Extract the [X, Y] coordinate from the center of the cell holding the provided text.  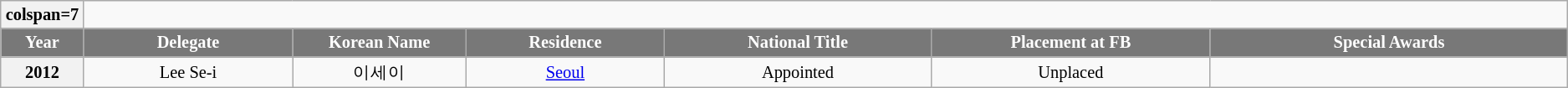
Delegate [188, 43]
colspan=7 [42, 14]
Lee Se-i [188, 72]
Residence [565, 43]
Korean Name [380, 43]
Special Awards [1389, 43]
이세이 [380, 72]
National Title [798, 43]
Year [42, 43]
Seoul [565, 72]
Unplaced [1070, 72]
2012 [42, 72]
Placement at FB [1070, 43]
Appointed [798, 72]
